Identify which cell holds the provided text, then report its (x, y) central coordinate. 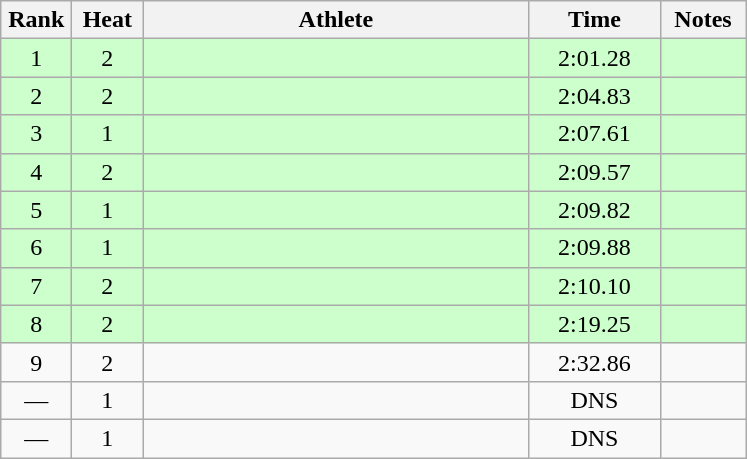
2:09.82 (594, 210)
2:04.83 (594, 96)
2:19.25 (594, 324)
9 (36, 362)
3 (36, 134)
5 (36, 210)
2:10.10 (594, 286)
2:09.57 (594, 172)
Notes (703, 20)
2:32.86 (594, 362)
Time (594, 20)
4 (36, 172)
7 (36, 286)
Athlete (336, 20)
Rank (36, 20)
2:07.61 (594, 134)
2:09.88 (594, 248)
8 (36, 324)
Heat (108, 20)
2:01.28 (594, 58)
6 (36, 248)
